Locate the cell with the specified text and output its [X, Y] center coordinate. 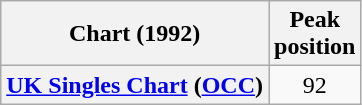
92 [314, 85]
Peakposition [314, 34]
Chart (1992) [135, 34]
UK Singles Chart (OCC) [135, 85]
